Scan for the cell matching the given text and deliver its [x, y] coordinate at center. 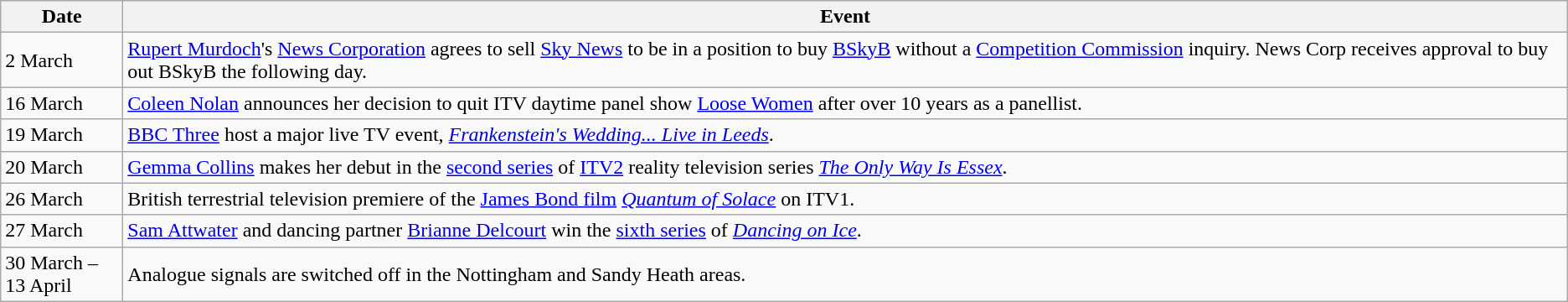
26 March [62, 199]
2 March [62, 60]
Gemma Collins makes her debut in the second series of ITV2 reality television series The Only Way Is Essex. [845, 167]
Date [62, 17]
20 March [62, 167]
27 March [62, 231]
19 March [62, 135]
16 March [62, 103]
Analogue signals are switched off in the Nottingham and Sandy Heath areas. [845, 273]
30 March – 13 April [62, 273]
Event [845, 17]
Sam Attwater and dancing partner Brianne Delcourt win the sixth series of Dancing on Ice. [845, 231]
BBC Three host a major live TV event, Frankenstein's Wedding... Live in Leeds. [845, 135]
Coleen Nolan announces her decision to quit ITV daytime panel show Loose Women after over 10 years as a panellist. [845, 103]
British terrestrial television premiere of the James Bond film Quantum of Solace on ITV1. [845, 199]
